Locate the cell with the specified text and output its (x, y) center coordinate. 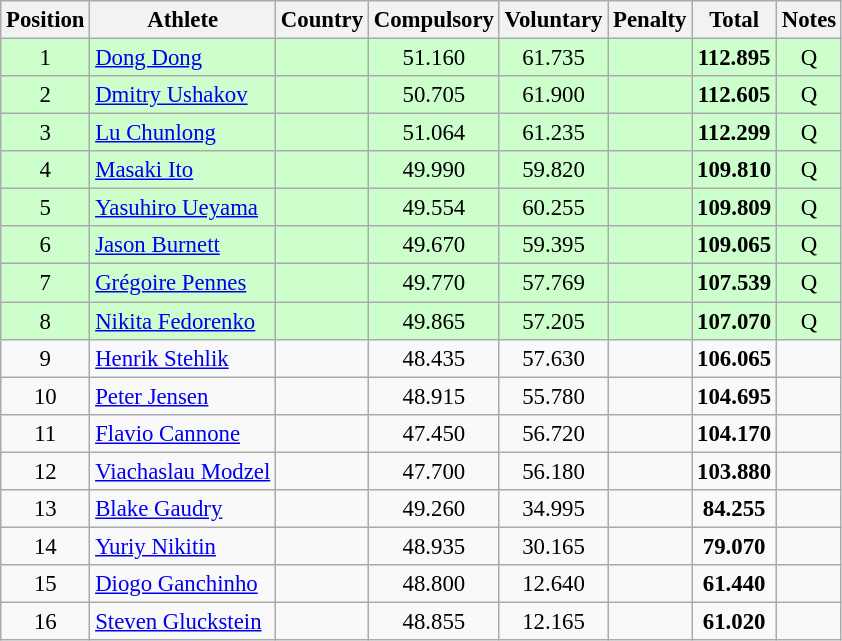
Grégoire Pennes (183, 283)
50.705 (434, 95)
51.064 (434, 133)
109.809 (734, 208)
49.770 (434, 283)
Lu Chunlong (183, 133)
14 (46, 546)
34.995 (553, 509)
49.865 (434, 321)
57.630 (553, 358)
49.554 (434, 208)
8 (46, 321)
56.720 (553, 433)
Yasuhiro Ueyama (183, 208)
48.935 (434, 546)
61.900 (553, 95)
49.670 (434, 245)
Yuriy Nikitin (183, 546)
84.255 (734, 509)
6 (46, 245)
4 (46, 170)
48.435 (434, 358)
103.880 (734, 471)
9 (46, 358)
48.915 (434, 396)
Penalty (650, 20)
112.299 (734, 133)
Peter Jensen (183, 396)
109.065 (734, 245)
104.170 (734, 433)
Notes (808, 20)
109.810 (734, 170)
112.895 (734, 58)
Country (322, 20)
48.800 (434, 584)
104.695 (734, 396)
7 (46, 283)
1 (46, 58)
Athlete (183, 20)
61.440 (734, 584)
3 (46, 133)
12.165 (553, 621)
79.070 (734, 546)
60.255 (553, 208)
106.065 (734, 358)
Nikita Fedorenko (183, 321)
Flavio Cannone (183, 433)
5 (46, 208)
55.780 (553, 396)
107.539 (734, 283)
49.990 (434, 170)
2 (46, 95)
Blake Gaudry (183, 509)
Viachaslau Modzel (183, 471)
Diogo Ganchinho (183, 584)
11 (46, 433)
13 (46, 509)
Voluntary (553, 20)
47.700 (434, 471)
12 (46, 471)
Position (46, 20)
10 (46, 396)
Jason Burnett (183, 245)
Dmitry Ushakov (183, 95)
Steven Gluckstein (183, 621)
61.235 (553, 133)
61.020 (734, 621)
57.205 (553, 321)
57.769 (553, 283)
30.165 (553, 546)
107.070 (734, 321)
51.160 (434, 58)
Masaki Ito (183, 170)
12.640 (553, 584)
56.180 (553, 471)
Compulsory (434, 20)
61.735 (553, 58)
112.605 (734, 95)
Dong Dong (183, 58)
15 (46, 584)
59.820 (553, 170)
16 (46, 621)
Total (734, 20)
59.395 (553, 245)
47.450 (434, 433)
48.855 (434, 621)
49.260 (434, 509)
Henrik Stehlik (183, 358)
